Scan for the cell matching the given text and deliver its [x, y] coordinate at center. 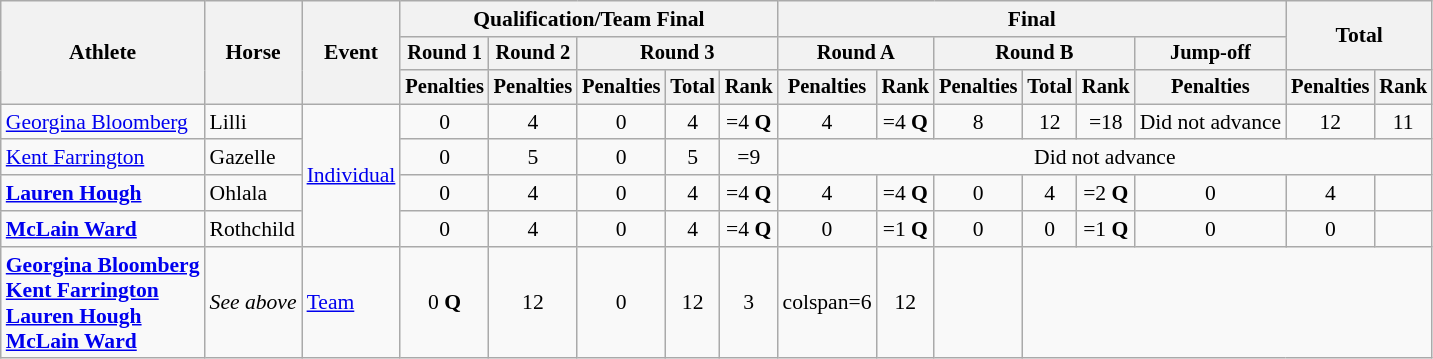
Rothchild [254, 229]
Round 3 [677, 54]
Lauren Hough [103, 193]
Round A [856, 54]
=18 [1106, 122]
Georgina BloombergKent FarringtonLauren HoughMcLain Ward [103, 303]
Georgina Bloomberg [103, 122]
Kent Farrington [103, 158]
Athlete [103, 52]
Event [352, 52]
Team [352, 303]
Horse [254, 52]
Jump-off [1211, 54]
Round 1 [444, 54]
colspan=6 [826, 303]
McLain Ward [103, 229]
Qualification/Team Final [588, 19]
=2 Q [1106, 193]
=9 [749, 158]
3 [749, 303]
Round 2 [533, 54]
0 Q [444, 303]
11 [1403, 122]
Gazelle [254, 158]
Individual [352, 175]
Lilli [254, 122]
8 [978, 122]
Ohlala [254, 193]
Round B [1034, 54]
See above [254, 303]
Final [1032, 19]
